Scan for the cell matching the given text and deliver its [x, y] coordinate at center. 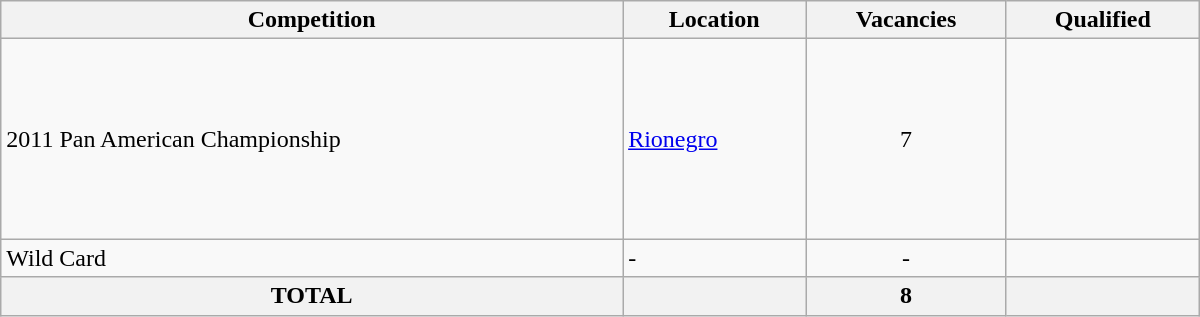
Qualified [1102, 20]
Competition [312, 20]
2011 Pan American Championship [312, 139]
TOTAL [312, 296]
Rionegro [714, 139]
7 [906, 139]
8 [906, 296]
Vacancies [906, 20]
Location [714, 20]
Wild Card [312, 258]
